Output the [X, Y] coordinate of the center of the cell containing the given text.  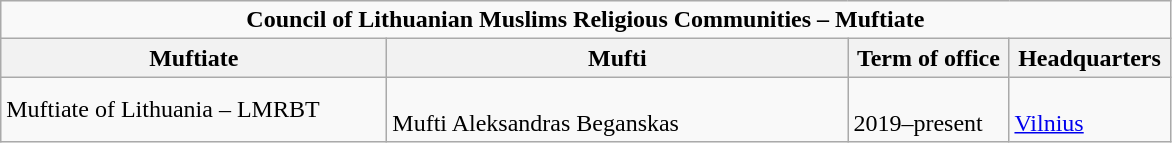
Muftiate of Lithuania – LMRBT [194, 110]
Headquarters [1090, 58]
Vilnius [1090, 110]
Council of Lithuanian Muslims Religious Communities – Muftiate [586, 20]
Term of office [928, 58]
Muftiate [194, 58]
Mufti Aleksandras Beganskas [618, 110]
Mufti [618, 58]
2019–present [928, 110]
